Find where the given text appears and provide that cell's center as (X, Y) coordinate. 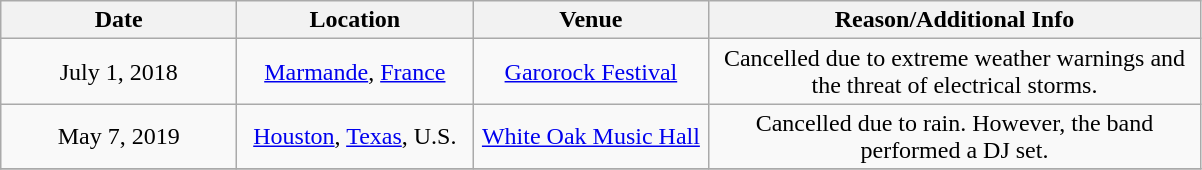
Houston, Texas, U.S. (355, 136)
Cancelled due to extreme weather warnings and the threat of electrical storms. (954, 72)
Garorock Festival (591, 72)
White Oak Music Hall (591, 136)
July 1, 2018 (119, 72)
Date (119, 20)
Cancelled due to rain. However, the band performed a DJ set. (954, 136)
Marmande, France (355, 72)
Reason/Additional Info (954, 20)
Venue (591, 20)
Location (355, 20)
May 7, 2019 (119, 136)
